Capture the cell that displays the provided text and extract its [x, y] central coordinate. 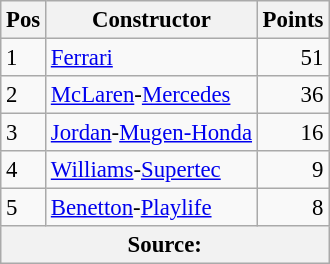
Williams-Supertec [152, 170]
9 [292, 170]
8 [292, 208]
4 [24, 170]
3 [24, 133]
1 [24, 58]
Pos [24, 20]
Jordan-Mugen-Honda [152, 133]
5 [24, 208]
36 [292, 95]
51 [292, 58]
Ferrari [152, 58]
McLaren-Mercedes [152, 95]
Source: [165, 245]
2 [24, 95]
Benetton-Playlife [152, 208]
16 [292, 133]
Points [292, 20]
Constructor [152, 20]
